Locate the cell with the specified text and output its [x, y] center coordinate. 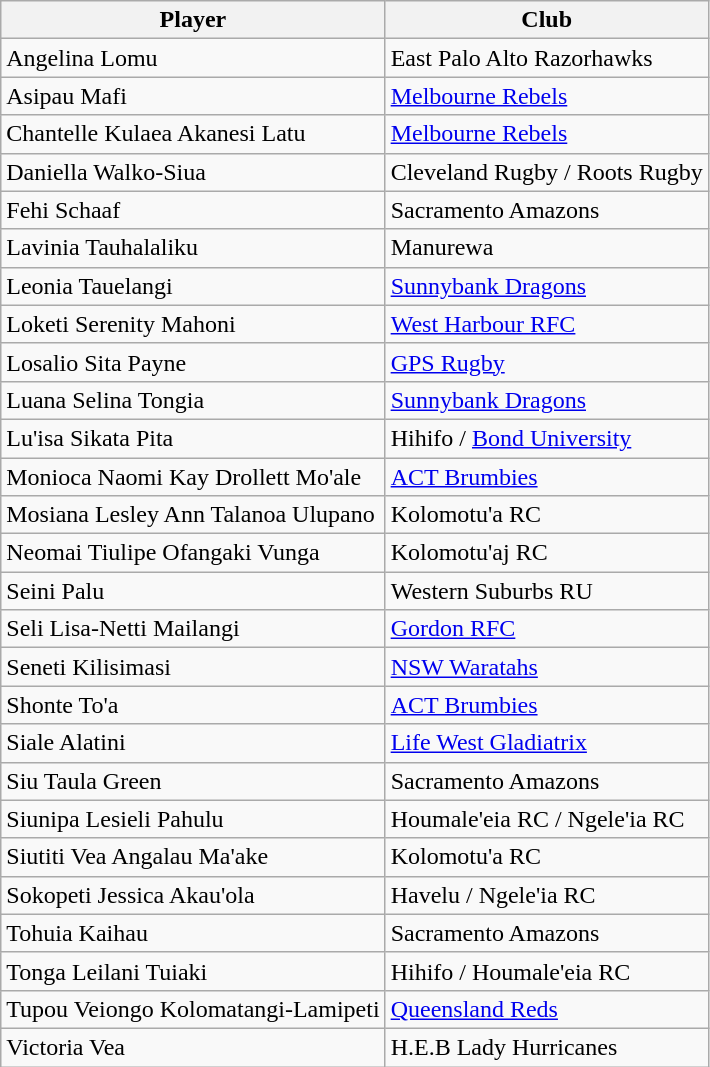
Player [193, 20]
Kolomotu'aj RC [546, 553]
East Palo Alto Razorhawks [546, 58]
Tohuia Kaihau [193, 933]
Leonia Tauelangi [193, 286]
Neomai Tiulipe Ofangaki Vunga [193, 553]
Monioca Naomi Kay Drollett Mo'ale [193, 477]
Havelu / Ngele'ia RC [546, 895]
Siu Taula Green [193, 781]
GPS Rugby [546, 362]
Shonte To'a [193, 705]
NSW Waratahs [546, 667]
Seneti Kilisimasi [193, 667]
Mosiana Lesley Ann Talanoa Ulupano [193, 515]
Siutiti Vea Angalau Ma'ake [193, 857]
Cleveland Rugby / Roots Rugby [546, 172]
Loketi Serenity Mahoni [193, 324]
Club [546, 20]
Lavinia Tauhalaliku [193, 248]
Western Suburbs RU [546, 591]
Chantelle Kulaea Akanesi Latu [193, 134]
Houmale'eia RC / Ngele'ia RC [546, 819]
Seli Lisa-Netti Mailangi [193, 629]
Manurewa [546, 248]
Tupou Veiongo Kolomatangi-Lamipeti [193, 1009]
Lu'isa Sikata Pita [193, 438]
Victoria Vea [193, 1047]
West Harbour RFC [546, 324]
Siale Alatini [193, 743]
Seini Palu [193, 591]
Gordon RFC [546, 629]
Hihifo / Bond University [546, 438]
Luana Selina Tongia [193, 400]
Tonga Leilani Tuiaki [193, 971]
Queensland Reds [546, 1009]
Angelina Lomu [193, 58]
Asipau Mafi [193, 96]
Fehi Schaaf [193, 210]
Hihifo / Houmale'eia RC [546, 971]
Daniella Walko-Siua [193, 172]
Life West Gladiatrix [546, 743]
Siunipa Lesieli Pahulu [193, 819]
Sokopeti Jessica Akau'ola [193, 895]
Losalio Sita Payne [193, 362]
H.E.B Lady Hurricanes [546, 1047]
